Extract the (x, y) coordinate from the center of the cell holding the provided text.  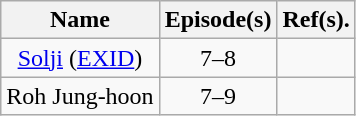
Roh Jung-hoon (80, 96)
7–9 (218, 96)
Episode(s) (218, 20)
Name (80, 20)
Solji (EXID) (80, 58)
7–8 (218, 58)
Ref(s). (316, 20)
